Find where the given text appears and provide that cell's center as (X, Y) coordinate. 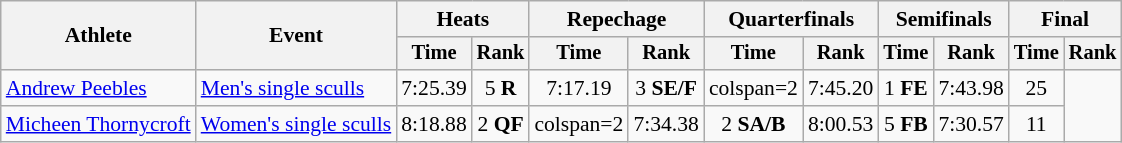
Final (1065, 19)
7:34.38 (666, 124)
Heats (462, 19)
5 FB (906, 124)
Repechage (616, 19)
5 R (501, 88)
Micheen Thornycroft (98, 124)
Event (296, 36)
8:18.88 (434, 124)
1 FE (906, 88)
Andrew Peebles (98, 88)
25 (1036, 88)
Women's single sculls (296, 124)
Quarterfinals (792, 19)
7:25.39 (434, 88)
7:30.57 (970, 124)
2 QF (501, 124)
2 SA/B (754, 124)
7:17.19 (578, 88)
Semifinals (943, 19)
7:45.20 (840, 88)
7:43.98 (970, 88)
3 SE/F (666, 88)
Men's single sculls (296, 88)
Athlete (98, 36)
11 (1036, 124)
8:00.53 (840, 124)
